Find where the given text appears and provide that cell's center as [X, Y] coordinate. 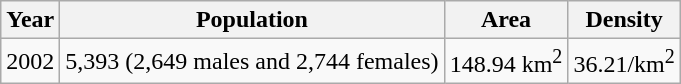
36.21/km2 [624, 62]
Year [30, 20]
5,393 (2,649 males and 2,744 females) [252, 62]
Density [624, 20]
148.94 km2 [506, 62]
Area [506, 20]
2002 [30, 62]
Population [252, 20]
